Output the (X, Y) coordinate of the center of the cell containing the given text.  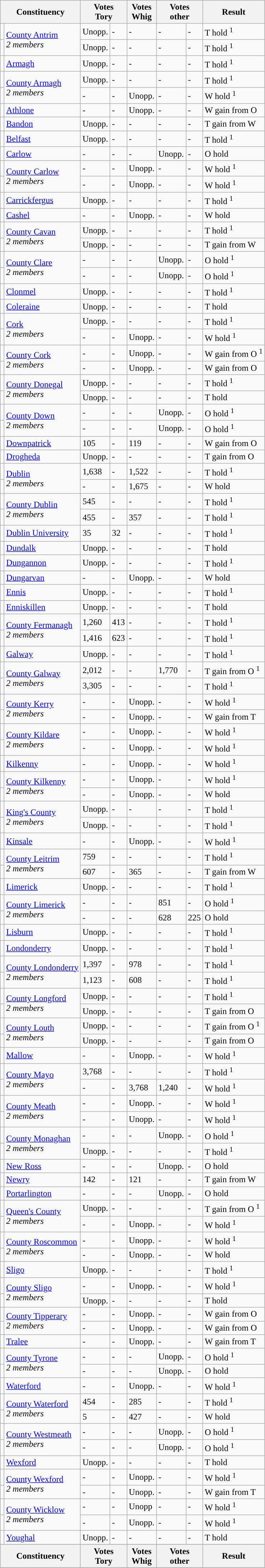
Newry (42, 1180)
Mallow (42, 1056)
Drogheda (42, 457)
County Donegal2 members (42, 389)
County Waterford2 members (42, 1408)
607 (95, 872)
3,305 (95, 686)
County Roscommon2 members (42, 1247)
County Mayo2 members (42, 1079)
35 (95, 534)
County Tipperary2 members (42, 1321)
Belfast (42, 139)
1,675 (141, 487)
1,416 (95, 638)
County Wicklow2 members (42, 1515)
628 (171, 918)
Cashel (42, 215)
County Limerick2 members (42, 909)
Coleraine (42, 306)
Armagh (42, 64)
County Kerry2 members (42, 709)
Queen's County2 members (42, 1216)
County Tyrone2 members (42, 1363)
1,770 (171, 670)
759 (95, 857)
623 (118, 638)
413 (118, 622)
1,638 (95, 472)
Clonmel (42, 292)
Youghal (42, 1538)
121 (141, 1180)
County Monaghan2 members (42, 1143)
County Down2 members (42, 420)
King's County2 members (42, 817)
Galway (42, 654)
County Kildare2 members (42, 739)
County Cork2 members (42, 360)
County Fermanagh2 members (42, 630)
W gain from O 1 (233, 354)
Limerick (42, 887)
County Longford2 members (42, 1003)
105 (95, 443)
1,522 (141, 472)
Kilkenny (42, 764)
Enniskillen (42, 607)
County Westmeath2 members (42, 1439)
5 (95, 1417)
Londonderry (42, 948)
Cork2 members (42, 329)
Portarlington (42, 1193)
Bandon (42, 124)
608 (141, 980)
Lisburn (42, 932)
285 (141, 1402)
Dungannon (42, 563)
119 (141, 443)
454 (95, 1402)
County Wexford2 members (42, 1484)
Athlone (42, 110)
County Carlow2 members (42, 176)
142 (95, 1180)
455 (95, 517)
Dundalk (42, 548)
1,123 (95, 980)
County Sligo2 members (42, 1292)
978 (141, 965)
County Clare2 members (42, 267)
Sligo (42, 1270)
Dublin2 members (42, 478)
Carrickfergus (42, 200)
225 (194, 918)
2,012 (95, 670)
Dungarvan (42, 578)
Carlow (42, 153)
Waterford (42, 1386)
Kinsale (42, 841)
32 (118, 534)
Dublin University (42, 534)
County Londonderry2 members (42, 972)
County Dublin2 members (42, 509)
County Kilkenny2 members (42, 787)
County Meath2 members (42, 1112)
851 (171, 903)
427 (141, 1417)
Wexford (42, 1462)
Unopp (141, 1507)
County Louth2 members (42, 1033)
1,397 (95, 965)
545 (95, 501)
County Antrim2 members (42, 39)
357 (141, 517)
County Leitrim2 members (42, 864)
Downpatrick (42, 443)
1,240 (171, 1087)
County Cavan2 members (42, 237)
New Ross (42, 1166)
Ennis (42, 592)
365 (141, 872)
County Armagh2 members (42, 87)
County Galway2 members (42, 678)
1,260 (95, 622)
Tralee (42, 1341)
